Detect which cell encompasses the target text, then output its [X, Y] center coordinate. 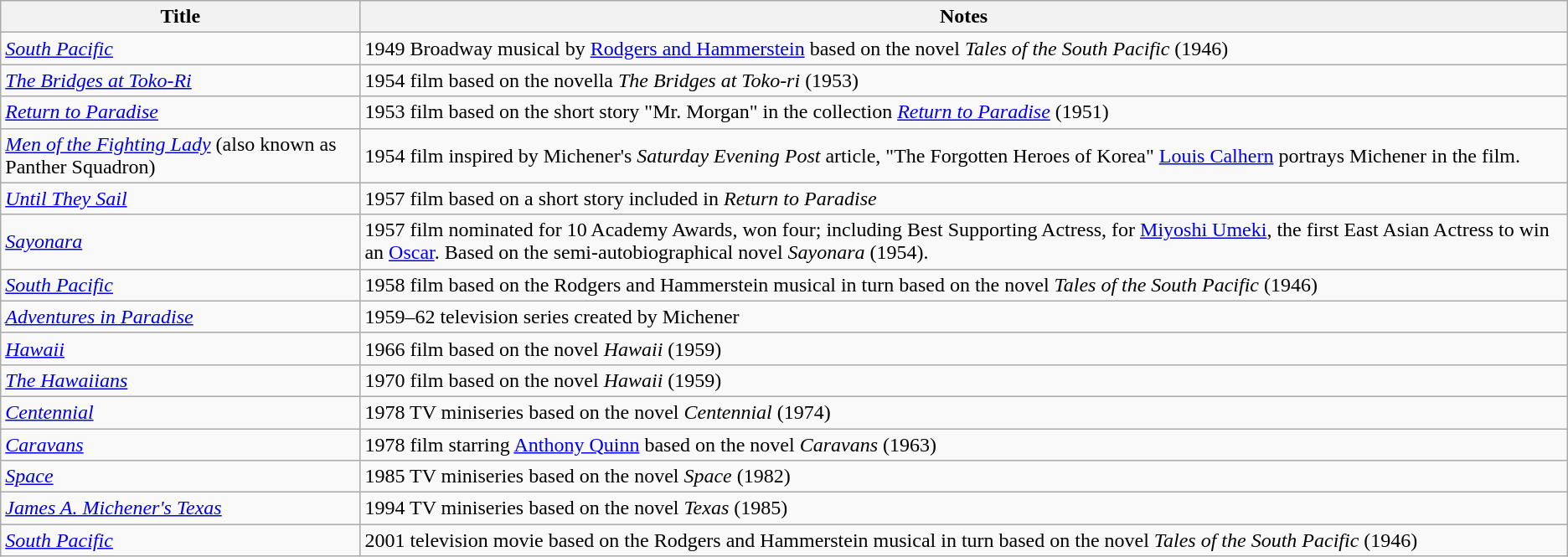
The Bridges at Toko-Ri [181, 80]
1970 film based on the novel Hawaii (1959) [963, 380]
2001 television movie based on the Rodgers and Hammerstein musical in turn based on the novel Tales of the South Pacific (1946) [963, 540]
Caravans [181, 445]
James A. Michener's Texas [181, 508]
Men of the Fighting Lady (also known as Panther Squadron) [181, 156]
Until They Sail [181, 199]
1954 film inspired by Michener's Saturday Evening Post article, "The Forgotten Heroes of Korea" Louis Calhern portrays Michener in the film. [963, 156]
1978 TV miniseries based on the novel Centennial (1974) [963, 412]
1953 film based on the short story "Mr. Morgan" in the collection Return to Paradise (1951) [963, 112]
1954 film based on the novella The Bridges at Toko-ri (1953) [963, 80]
Notes [963, 17]
1959–62 television series created by Michener [963, 317]
Centennial [181, 412]
Space [181, 477]
1966 film based on the novel Hawaii (1959) [963, 348]
1949 Broadway musical by Rodgers and Hammerstein based on the novel Tales of the South Pacific (1946) [963, 49]
Hawaii [181, 348]
1958 film based on the Rodgers and Hammerstein musical in turn based on the novel Tales of the South Pacific (1946) [963, 285]
1978 film starring Anthony Quinn based on the novel Caravans (1963) [963, 445]
Title [181, 17]
The Hawaiians [181, 380]
Return to Paradise [181, 112]
Adventures in Paradise [181, 317]
Sayonara [181, 241]
1957 film based on a short story included in Return to Paradise [963, 199]
1994 TV miniseries based on the novel Texas (1985) [963, 508]
1985 TV miniseries based on the novel Space (1982) [963, 477]
